Scan for the cell matching the given text and deliver its [x, y] coordinate at center. 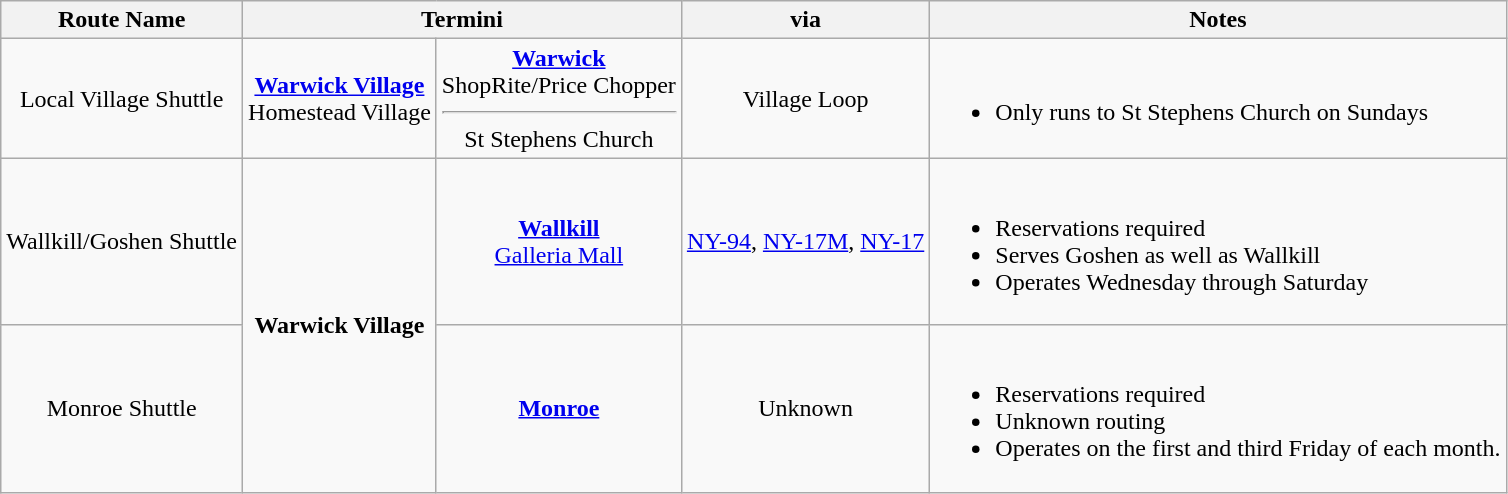
Unknown [805, 408]
Notes [1218, 20]
Route Name [122, 20]
via [805, 20]
Reservations requiredUnknown routingOperates on the first and third Friday of each month. [1218, 408]
Monroe Shuttle [122, 408]
Local Village Shuttle [122, 98]
Warwick Village [340, 325]
WallkillGalleria Mall [558, 242]
Monroe [558, 408]
Only runs to St Stephens Church on Sundays [1218, 98]
Termini [462, 20]
WarwickShopRite/Price ChopperSt Stephens Church [558, 98]
NY-94, NY-17M, NY-17 [805, 242]
Village Loop [805, 98]
Reservations requiredServes Goshen as well as WallkillOperates Wednesday through Saturday [1218, 242]
Warwick VillageHomestead Village [340, 98]
Wallkill/Goshen Shuttle [122, 242]
